Capture the cell that displays the provided text and extract its [x, y] central coordinate. 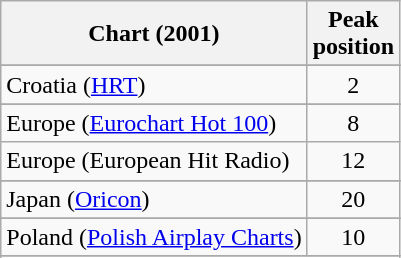
Chart (2001) [154, 34]
8 [353, 123]
Japan (Oricon) [154, 199]
2 [353, 85]
12 [353, 161]
Europe (Eurochart Hot 100) [154, 123]
10 [353, 237]
20 [353, 199]
Croatia (HRT) [154, 85]
Poland (Polish Airplay Charts) [154, 237]
Europe (European Hit Radio) [154, 161]
Peakposition [353, 34]
